Scan for the cell matching the given text and deliver its [x, y] coordinate at center. 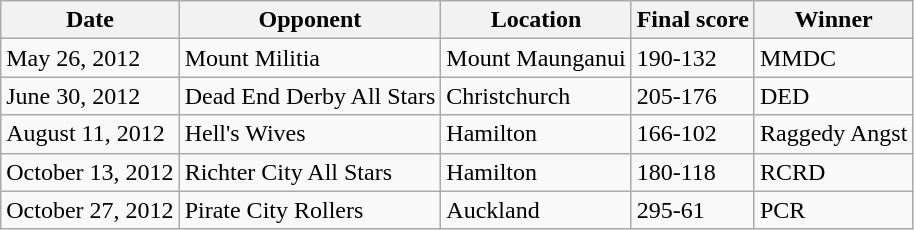
Richter City All Stars [310, 172]
October 13, 2012 [90, 172]
Mount Maunganui [536, 58]
August 11, 2012 [90, 134]
PCR [833, 210]
DED [833, 96]
Date [90, 20]
MMDC [833, 58]
295-61 [692, 210]
166-102 [692, 134]
Dead End Derby All Stars [310, 96]
Hell's Wives [310, 134]
190-132 [692, 58]
Location [536, 20]
Raggedy Angst [833, 134]
205-176 [692, 96]
Final score [692, 20]
180-118 [692, 172]
Winner [833, 20]
May 26, 2012 [90, 58]
October 27, 2012 [90, 210]
Auckland [536, 210]
Pirate City Rollers [310, 210]
Opponent [310, 20]
Christchurch [536, 96]
June 30, 2012 [90, 96]
Mount Militia [310, 58]
RCRD [833, 172]
